Capture the cell that displays the provided text and extract its (x, y) central coordinate. 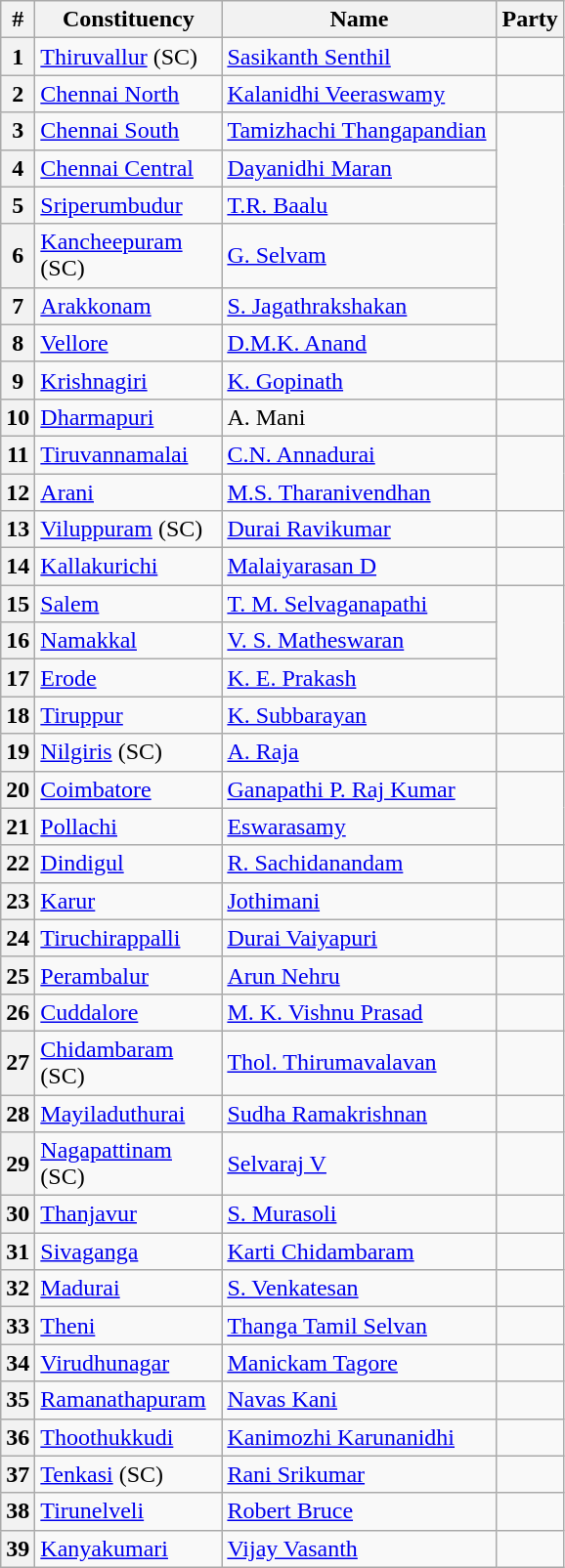
Thoothukkudi (129, 1437)
Ganapathi P. Raj Kumar (360, 789)
K. Gopinath (360, 380)
Tirunelveli (129, 1511)
Tiruppur (129, 715)
Selvaraj V (360, 1165)
Karti Chidambaram (360, 1251)
Thanjavur (129, 1214)
A. Raja (360, 752)
Dindigul (129, 864)
D.M.K. Anand (360, 343)
38 (18, 1511)
Dharmapuri (129, 417)
V. S. Matheswaran (360, 641)
Arun Nehru (360, 975)
17 (18, 678)
A. Mani (360, 417)
Chennai South (129, 131)
23 (18, 901)
M. K. Vishnu Prasad (360, 1012)
Thol. Thirumavalavan (360, 1063)
26 (18, 1012)
Ramanathapuram (129, 1400)
Mayiladuthurai (129, 1113)
Salem (129, 604)
M.S. Tharanivendhan (360, 491)
12 (18, 491)
S. Venkatesan (360, 1289)
Kalanidhi Veeraswamy (360, 94)
1 (18, 57)
Durai Ravikumar (360, 530)
Name (360, 20)
Party (530, 20)
Constituency (129, 20)
Rani Srikumar (360, 1474)
Eswarasamy (360, 826)
G. Selvam (360, 256)
S. Jagathrakshakan (360, 306)
K. E. Prakash (360, 678)
T.R. Baalu (360, 205)
Arani (129, 491)
Chennai North (129, 94)
Dayanidhi Maran (360, 168)
3 (18, 131)
Chidambaram (SC) (129, 1063)
Coimbatore (129, 789)
Kanyakumari (129, 1548)
Virudhunagar (129, 1363)
30 (18, 1214)
Thiruvallur (SC) (129, 57)
34 (18, 1363)
Durai Vaiyapuri (360, 938)
4 (18, 168)
28 (18, 1113)
Chennai Central (129, 168)
Tamizhachi Thangapandian (360, 131)
31 (18, 1251)
15 (18, 604)
2 (18, 94)
Sudha Ramakrishnan (360, 1113)
6 (18, 256)
27 (18, 1063)
33 (18, 1326)
Erode (129, 678)
Cuddalore (129, 1012)
Viluppuram (SC) (129, 530)
Perambalur (129, 975)
39 (18, 1548)
Nilgiris (SC) (129, 752)
R. Sachidanandam (360, 864)
Vellore (129, 343)
Jothimani (360, 901)
Navas Kani (360, 1400)
Namakkal (129, 641)
Sriperumbudur (129, 205)
Manickam Tagore (360, 1363)
K. Subbarayan (360, 715)
29 (18, 1165)
Pollachi (129, 826)
24 (18, 938)
Nagapattinam (SC) (129, 1165)
# (18, 20)
18 (18, 715)
Krishnagiri (129, 380)
Thanga Tamil Selvan (360, 1326)
Madurai (129, 1289)
S. Murasoli (360, 1214)
8 (18, 343)
19 (18, 752)
10 (18, 417)
25 (18, 975)
13 (18, 530)
Kanimozhi Karunanidhi (360, 1437)
Robert Bruce (360, 1511)
Sivaganga (129, 1251)
14 (18, 567)
Kallakurichi (129, 567)
Tiruchirappalli (129, 938)
T. M. Selvaganapathi (360, 604)
Vijay Vasanth (360, 1548)
37 (18, 1474)
Malaiyarasan D (360, 567)
Karur (129, 901)
22 (18, 864)
36 (18, 1437)
7 (18, 306)
Theni (129, 1326)
C.N. Annadurai (360, 454)
32 (18, 1289)
35 (18, 1400)
5 (18, 205)
Sasikanth Senthil (360, 57)
Arakkonam (129, 306)
9 (18, 380)
Tenkasi (SC) (129, 1474)
Tiruvannamalai (129, 454)
16 (18, 641)
21 (18, 826)
11 (18, 454)
Kancheepuram (SC) (129, 256)
20 (18, 789)
